From the cell containing the given text, extract its center point as [x, y] coordinate. 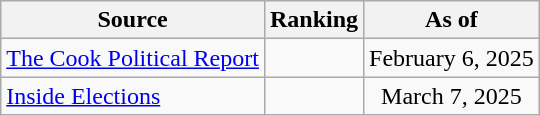
Inside Elections [133, 96]
February 6, 2025 [452, 58]
Ranking [314, 20]
Source [133, 20]
As of [452, 20]
March 7, 2025 [452, 96]
The Cook Political Report [133, 58]
